Output the (X, Y) coordinate of the center of the cell containing the given text.  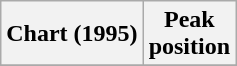
Peakposition (189, 34)
Chart (1995) (72, 34)
